Scan for the cell matching the given text and deliver its (X, Y) coordinate at center. 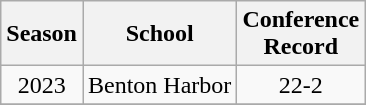
ConferenceRecord (301, 34)
School (159, 34)
22-2 (301, 85)
2023 (42, 85)
Season (42, 34)
Benton Harbor (159, 85)
